Locate the cell with the specified text and output its (X, Y) center coordinate. 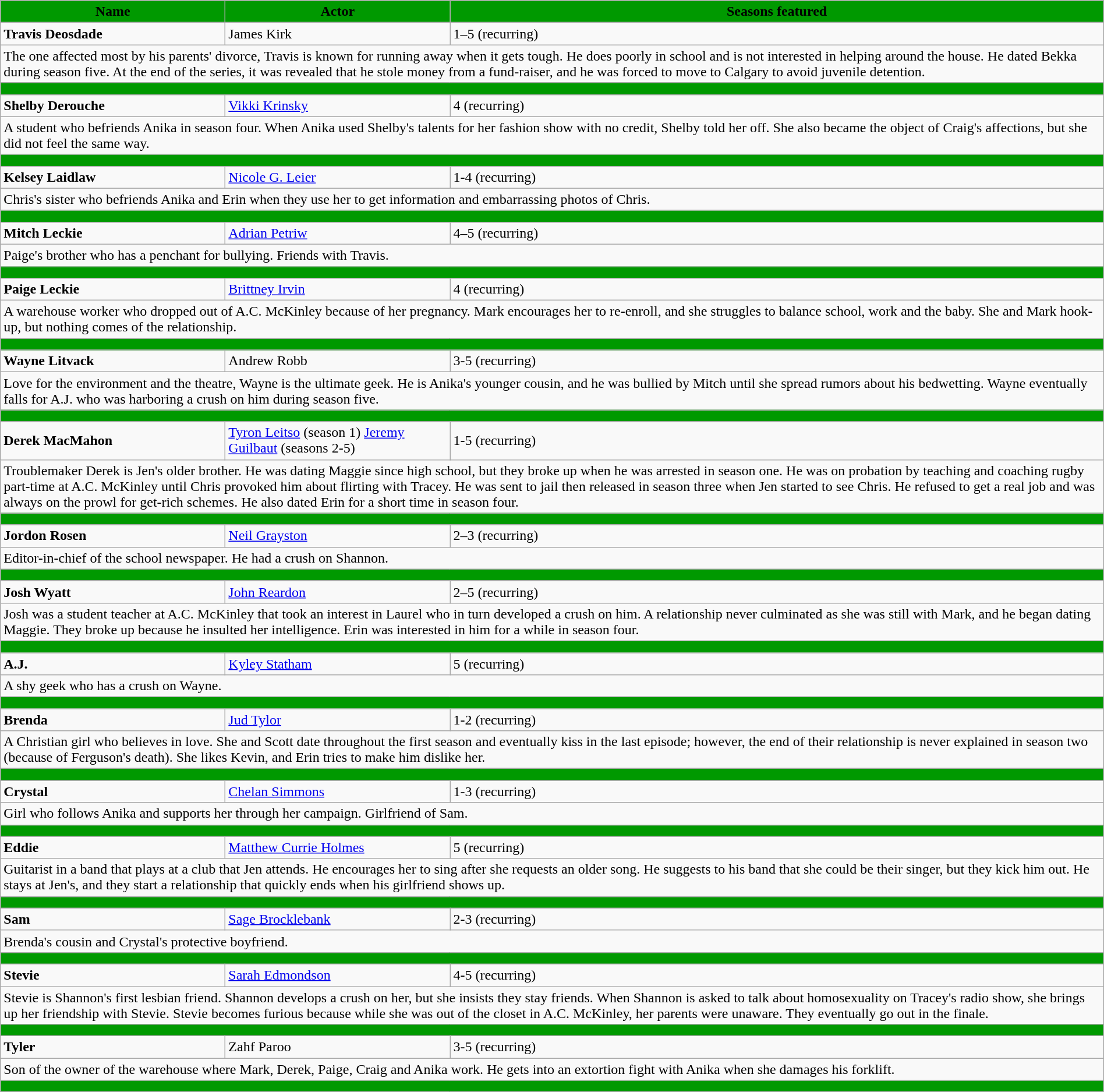
Wayne Litvack (113, 361)
A.J. (113, 663)
1-4 (recurring) (777, 177)
Chelan Simmons (338, 791)
Jordon Rosen (113, 536)
Name (113, 12)
Neil Grayston (338, 536)
Tyler (113, 1047)
Stevie (113, 975)
Mitch Leckie (113, 233)
Girl who follows Anika and supports her through her campaign. Girlfriend of Sam. (552, 814)
John Reardon (338, 592)
4–5 (recurring) (777, 233)
Crystal (113, 791)
Brenda's cousin and Crystal's protective boyfriend. (552, 941)
Eddie (113, 847)
Sarah Edmondson (338, 975)
Zahf Paroo (338, 1047)
4-5 (recurring) (777, 975)
A shy geek who has a crush on Wayne. (552, 686)
Kyley Statham (338, 663)
2-3 (recurring) (777, 919)
Paige Leckie (113, 289)
1–5 (recurring) (777, 34)
Nicole G. Leier (338, 177)
1-5 (recurring) (777, 440)
Shelby Derouche (113, 105)
Kelsey Laidlaw (113, 177)
Jud Tylor (338, 720)
Matthew Currie Holmes (338, 847)
Brenda (113, 720)
Tyron Leitso (season 1) Jeremy Guilbaut (seasons 2-5) (338, 440)
Paige's brother who has a penchant for bullying. Friends with Travis. (552, 255)
Sage Brocklebank (338, 919)
Derek MacMahon (113, 440)
Adrian Petriw (338, 233)
Vikki Krinsky (338, 105)
1-3 (recurring) (777, 791)
2–5 (recurring) (777, 592)
Travis Deosdade (113, 34)
Brittney Irvin (338, 289)
2–3 (recurring) (777, 536)
Editor-in-chief of the school newspaper. He had a crush on Shannon. (552, 558)
Andrew Robb (338, 361)
Actor (338, 12)
1-2 (recurring) (777, 720)
Sam (113, 919)
Josh Wyatt (113, 592)
James Kirk (338, 34)
Chris's sister who befriends Anika and Erin when they use her to get information and embarrassing photos of Chris. (552, 199)
Seasons featured (777, 12)
